Determine the (x, y) coordinate at the center of the cell enclosing the given text.  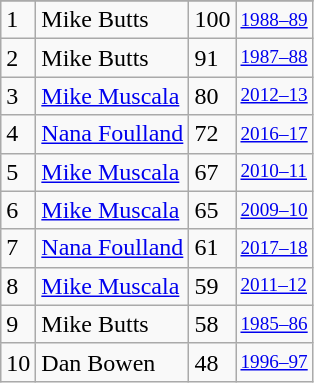
67 (212, 172)
4 (18, 134)
59 (212, 286)
91 (212, 58)
1987–88 (274, 58)
2009–10 (274, 210)
1996–97 (274, 362)
2016–17 (274, 134)
3 (18, 96)
2011–12 (274, 286)
2 (18, 58)
5 (18, 172)
58 (212, 324)
7 (18, 248)
1985–86 (274, 324)
61 (212, 248)
80 (212, 96)
72 (212, 134)
65 (212, 210)
2010–11 (274, 172)
Dan Bowen (112, 362)
10 (18, 362)
1 (18, 20)
1988–89 (274, 20)
2012–13 (274, 96)
100 (212, 20)
48 (212, 362)
8 (18, 286)
9 (18, 324)
6 (18, 210)
2017–18 (274, 248)
